Return (x, y) of the center of cell containing provided text 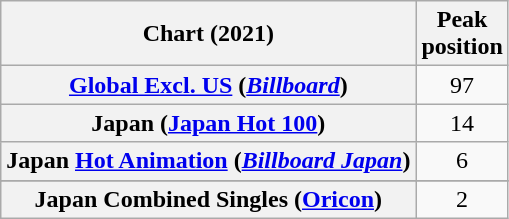
14 (462, 123)
Global Excl. US (Billboard) (208, 85)
2 (462, 199)
Japan (Japan Hot 100) (208, 123)
Japan Combined Singles (Oricon) (208, 199)
Japan Hot Animation (Billboard Japan) (208, 161)
Chart (2021) (208, 34)
6 (462, 161)
97 (462, 85)
Peakposition (462, 34)
